Provide the (x, y) coordinate of the cell's center where the given text is located.  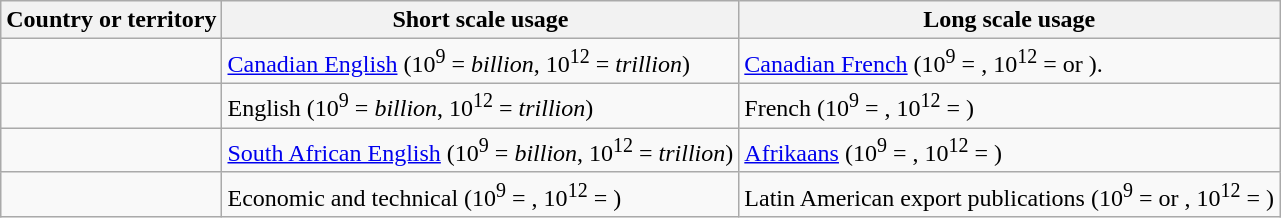
Long scale usage (1010, 20)
Economic and technical (109 = , 1012 = ) (480, 194)
Canadian French (109 = , 1012 = or ). (1010, 62)
Afrikaans (109 = , 1012 = ) (1010, 150)
Country or territory (112, 20)
Short scale usage (480, 20)
South African English (109 = billion, 1012 = trillion) (480, 150)
Canadian English (109 = billion, 1012 = trillion) (480, 62)
English (109 = billion, 1012 = trillion) (480, 106)
Latin American export publications (109 = or , 1012 = ) (1010, 194)
French (109 = , 1012 = ) (1010, 106)
